Return [x, y] of the center of cell containing provided text 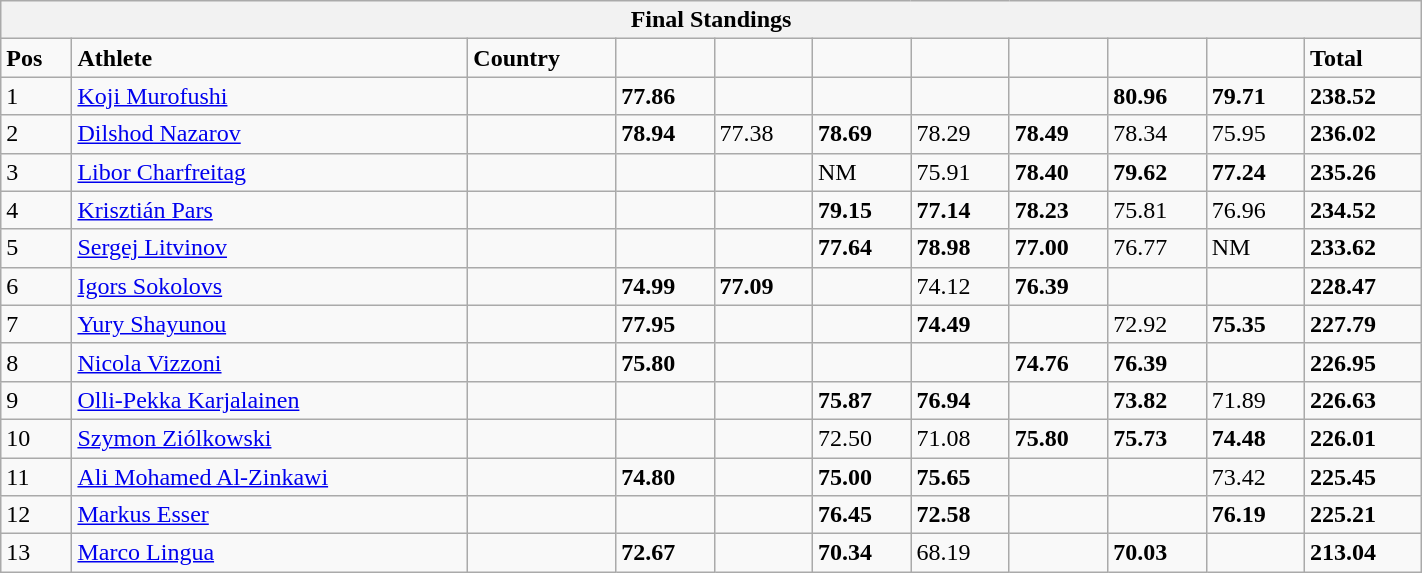
Sergej Litvinov [270, 248]
79.71 [1255, 96]
77.09 [763, 286]
Szymon Ziólkowski [270, 438]
77.86 [665, 96]
77.38 [763, 134]
2 [36, 134]
75.95 [1255, 134]
74.80 [665, 477]
73.82 [1157, 400]
12 [36, 515]
76.45 [861, 515]
76.94 [960, 400]
72.67 [665, 553]
1 [36, 96]
11 [36, 477]
4 [36, 210]
7 [36, 324]
Igors Sokolovs [270, 286]
79.62 [1157, 172]
70.03 [1157, 553]
228.47 [1364, 286]
235.26 [1364, 172]
74.48 [1255, 438]
76.77 [1157, 248]
75.73 [1157, 438]
75.35 [1255, 324]
78.29 [960, 134]
227.79 [1364, 324]
Libor Charfreitag [270, 172]
10 [36, 438]
79.15 [861, 210]
Olli-Pekka Karjalainen [270, 400]
Pos [36, 58]
213.04 [1364, 553]
Yury Shayunou [270, 324]
6 [36, 286]
76.19 [1255, 515]
72.92 [1157, 324]
Koji Murofushi [270, 96]
226.01 [1364, 438]
72.50 [861, 438]
3 [36, 172]
75.91 [960, 172]
73.42 [1255, 477]
233.62 [1364, 248]
78.40 [1058, 172]
226.63 [1364, 400]
71.89 [1255, 400]
9 [36, 400]
Ali Mohamed Al-Zinkawi [270, 477]
8 [36, 362]
74.76 [1058, 362]
225.21 [1364, 515]
68.19 [960, 553]
Final Standings [711, 20]
77.14 [960, 210]
77.64 [861, 248]
Krisztián Pars [270, 210]
Dilshod Nazarov [270, 134]
Total [1364, 58]
71.08 [960, 438]
75.65 [960, 477]
5 [36, 248]
236.02 [1364, 134]
76.96 [1255, 210]
78.69 [861, 134]
77.24 [1255, 172]
74.12 [960, 286]
225.45 [1364, 477]
13 [36, 553]
70.34 [861, 553]
238.52 [1364, 96]
Nicola Vizzoni [270, 362]
74.99 [665, 286]
74.49 [960, 324]
234.52 [1364, 210]
78.98 [960, 248]
78.49 [1058, 134]
Athlete [270, 58]
75.00 [861, 477]
72.58 [960, 515]
Markus Esser [270, 515]
77.00 [1058, 248]
77.95 [665, 324]
Country [542, 58]
78.34 [1157, 134]
Marco Lingua [270, 553]
80.96 [1157, 96]
75.81 [1157, 210]
78.23 [1058, 210]
226.95 [1364, 362]
75.87 [861, 400]
78.94 [665, 134]
